Locate the cell with the specified text and output its [X, Y] center coordinate. 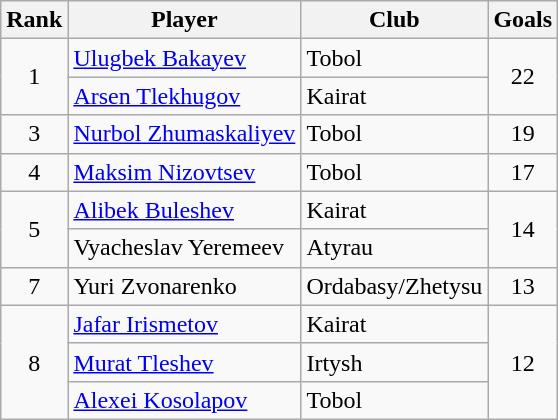
Murat Tleshev [184, 362]
Ulugbek Bakayev [184, 58]
Goals [523, 20]
Rank [34, 20]
13 [523, 286]
Maksim Nizovtsev [184, 172]
Alibek Buleshev [184, 210]
Nurbol Zhumaskaliyev [184, 134]
Ordabasy/Zhetysu [394, 286]
Vyacheslav Yeremeev [184, 248]
Jafar Irismetov [184, 324]
5 [34, 229]
Arsen Tlekhugov [184, 96]
8 [34, 362]
17 [523, 172]
Yuri Zvonarenko [184, 286]
Alexei Kosolapov [184, 400]
Club [394, 20]
19 [523, 134]
1 [34, 77]
14 [523, 229]
4 [34, 172]
7 [34, 286]
Player [184, 20]
22 [523, 77]
3 [34, 134]
Atyrau [394, 248]
12 [523, 362]
Irtysh [394, 362]
